For the text-containing cell, return its midpoint in [X, Y] coordinate format. 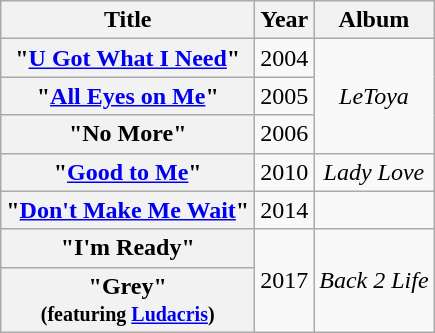
2010 [284, 172]
"U Got What I Need" [128, 58]
"Don't Make Me Wait" [128, 210]
Album [374, 20]
2017 [284, 280]
"I'm Ready" [128, 248]
"All Eyes on Me" [128, 96]
2005 [284, 96]
2014 [284, 210]
LeToya [374, 96]
Lady Love [374, 172]
"Good to Me" [128, 172]
"Grey"(featuring Ludacris) [128, 300]
2006 [284, 134]
Title [128, 20]
"No More" [128, 134]
2004 [284, 58]
Back 2 Life [374, 280]
Year [284, 20]
